Return the [X, Y] coordinate for the center point of the cell that contains the specified text.  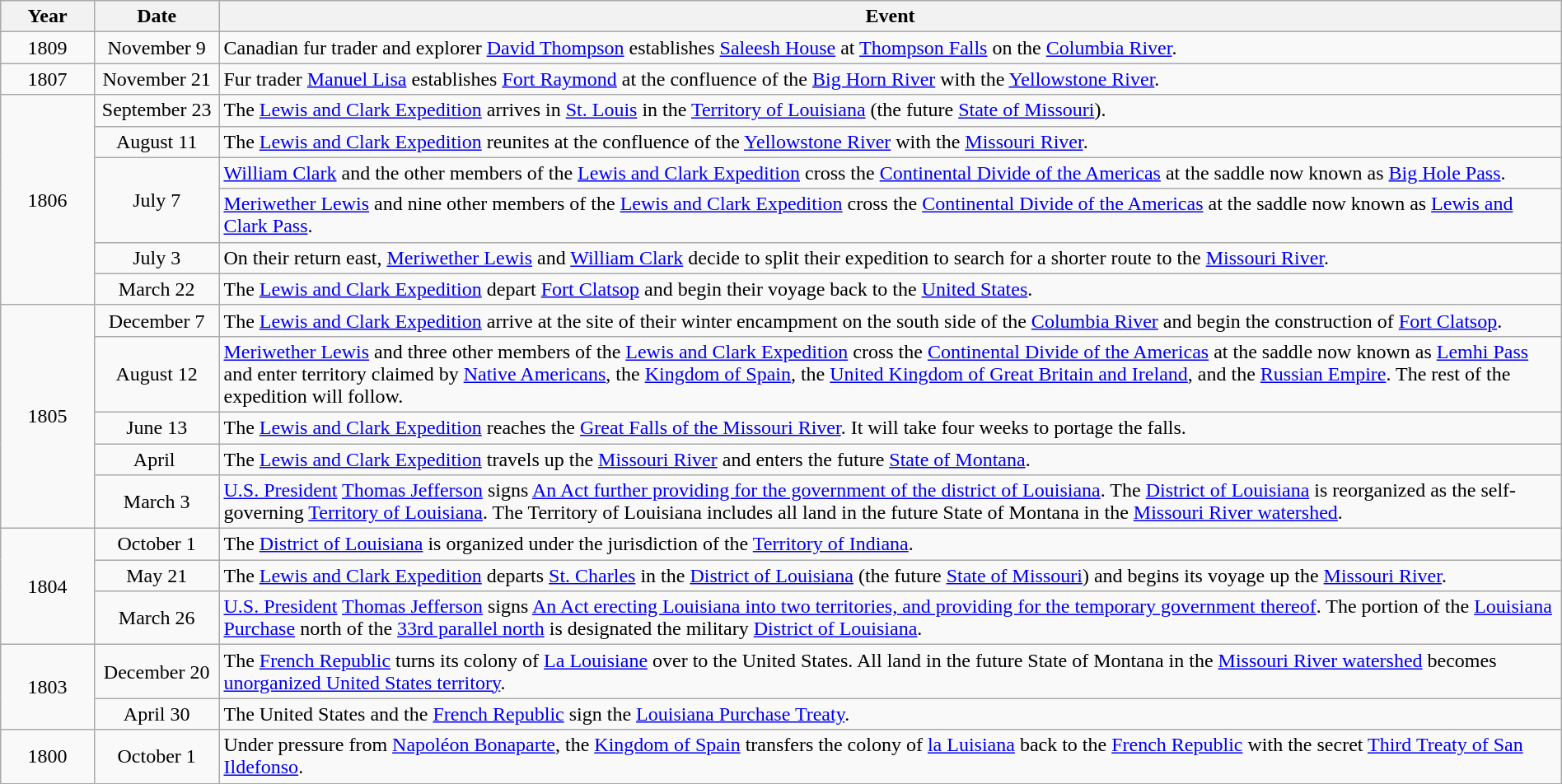
August 11 [157, 142]
Event [890, 16]
November 9 [157, 48]
1809 [48, 48]
March 3 [157, 502]
The District of Louisiana is organized under the jurisdiction of the Territory of Indiana. [890, 544]
December 7 [157, 320]
1800 [48, 756]
November 21 [157, 79]
1804 [48, 586]
July 3 [157, 258]
The Lewis and Clark Expedition reunites at the confluence of the Yellowstone River with the Missouri River. [890, 142]
December 20 [157, 672]
1806 [48, 199]
Date [157, 16]
Fur trader Manuel Lisa establishes Fort Raymond at the confluence of the Big Horn River with the Yellowstone River. [890, 79]
The Lewis and Clark Expedition depart Fort Clatsop and begin their voyage back to the United States. [890, 289]
Year [48, 16]
May 21 [157, 576]
On their return east, Meriwether Lewis and William Clark decide to split their expedition to search for a shorter route to the Missouri River. [890, 258]
March 22 [157, 289]
September 23 [157, 110]
April 30 [157, 714]
The United States and the French Republic sign the Louisiana Purchase Treaty. [890, 714]
June 13 [157, 427]
The Lewis and Clark Expedition arrives in St. Louis in the Territory of Louisiana (the future State of Missouri). [890, 110]
The Lewis and Clark Expedition travels up the Missouri River and enters the future State of Montana. [890, 459]
August 12 [157, 374]
July 7 [157, 199]
1803 [48, 687]
Canadian fur trader and explorer David Thompson establishes Saleesh House at Thompson Falls on the Columbia River. [890, 48]
April [157, 459]
1807 [48, 79]
1805 [48, 417]
The Lewis and Clark Expedition reaches the Great Falls of the Missouri River. It will take four weeks to portage the falls. [890, 427]
March 26 [157, 618]
